Capture the cell that displays the provided text and extract its [X, Y] central coordinate. 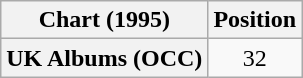
UK Albums (OCC) [104, 58]
32 [255, 58]
Position [255, 20]
Chart (1995) [104, 20]
